Locate the cell with the specified text and output its [X, Y] center coordinate. 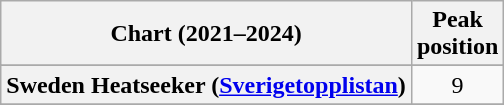
Chart (2021–2024) [206, 34]
Sweden Heatseeker (Sverigetopplistan) [206, 85]
9 [457, 85]
Peakposition [457, 34]
